Scan for the cell matching the given text and deliver its (x, y) coordinate at center. 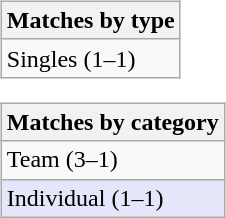
Individual (1–1) (112, 198)
Matches by type (90, 20)
Team (3–1) (112, 160)
Matches by category (112, 122)
Singles (1–1) (90, 58)
